Scan for the cell matching the given text and deliver its [x, y] coordinate at center. 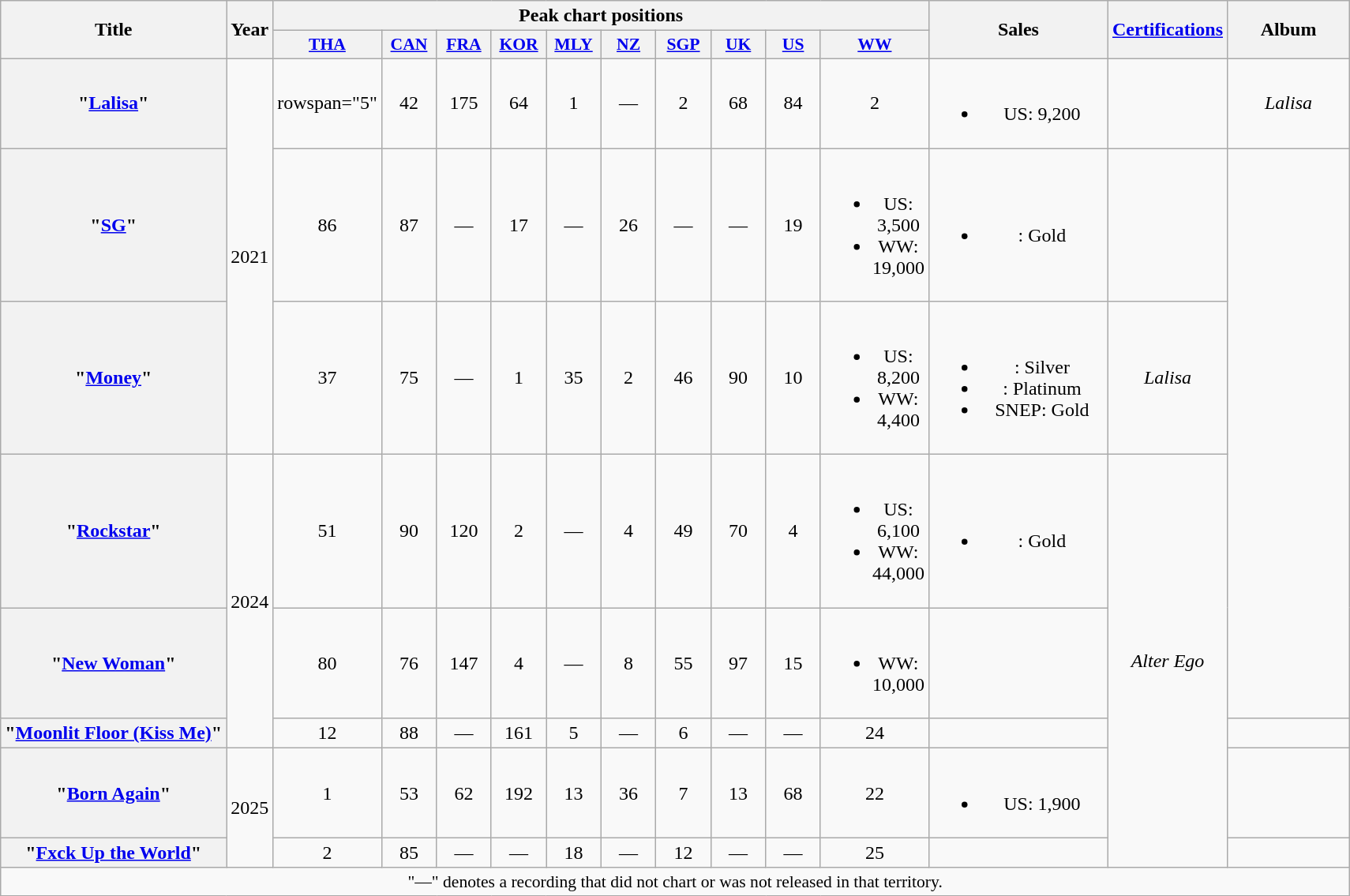
10 [793, 378]
WW: 10,000 [875, 663]
THA [328, 45]
86 [328, 225]
UK [738, 45]
Certifications [1167, 30]
42 [409, 103]
51 [328, 531]
19 [793, 225]
Year [249, 30]
US: 1,900 [1018, 793]
"Born Again" [114, 793]
62 [464, 793]
80 [328, 663]
76 [409, 663]
Sales [1018, 30]
97 [738, 663]
: Silver: PlatinumSNEP: Gold [1018, 378]
88 [409, 733]
55 [684, 663]
SGP [684, 45]
KOR [519, 45]
18 [574, 853]
"Rockstar" [114, 531]
75 [409, 378]
US: 6,100WW: 44,000 [875, 531]
"—" denotes a recording that did not chart or was not released in that territory. [676, 882]
Alter Ego [1167, 662]
36 [628, 793]
85 [409, 853]
6 [684, 733]
53 [409, 793]
rowspan="5" [328, 103]
25 [875, 853]
49 [684, 531]
22 [875, 793]
"Lalisa" [114, 103]
84 [793, 103]
US: 9,200 [1018, 103]
MLY [574, 45]
147 [464, 663]
Album [1288, 30]
US: 8,200WW: 4,400 [875, 378]
Title [114, 30]
WW [875, 45]
2021 [249, 256]
46 [684, 378]
8 [628, 663]
"SG" [114, 225]
US: 3,500WW: 19,000 [875, 225]
2025 [249, 808]
US [793, 45]
"New Woman" [114, 663]
87 [409, 225]
70 [738, 531]
CAN [409, 45]
15 [793, 663]
2024 [249, 602]
Peak chart positions [602, 16]
26 [628, 225]
7 [684, 793]
17 [519, 225]
24 [875, 733]
"Moonlit Floor (Kiss Me)" [114, 733]
"Money" [114, 378]
161 [519, 733]
192 [519, 793]
NZ [628, 45]
64 [519, 103]
175 [464, 103]
FRA [464, 45]
5 [574, 733]
35 [574, 378]
120 [464, 531]
37 [328, 378]
"Fxck Up the World" [114, 853]
